Determine the [X, Y] coordinate at the center of the cell enclosing the given text.  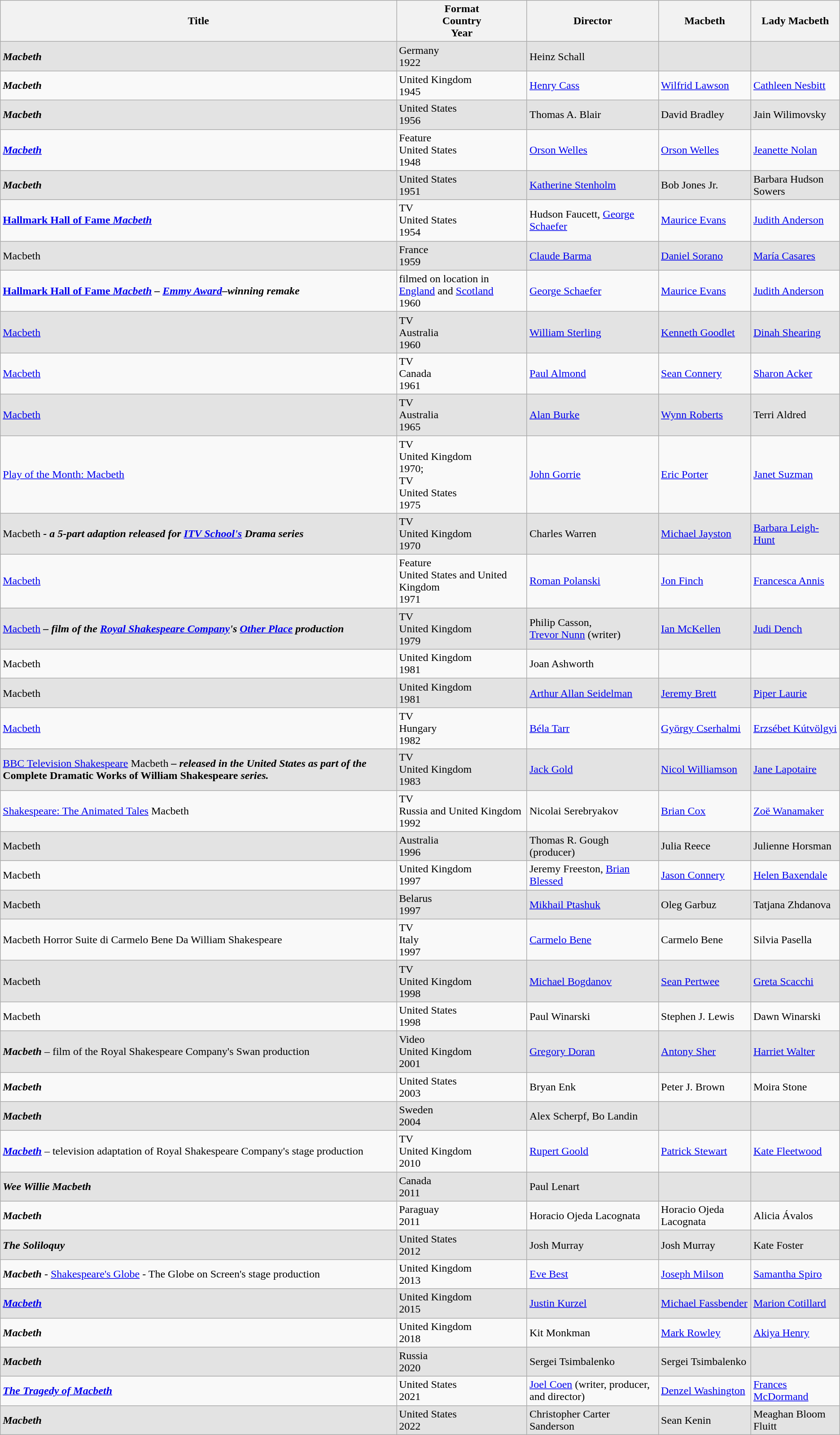
Stephen J. Lewis [705, 1016]
Brian Cox [705, 811]
Judi Dench [795, 629]
Samantha Spiro [795, 1274]
Cathleen Nesbitt [795, 85]
David Bradley [705, 115]
Paul Lenart [592, 1186]
Barbara Leigh-Hunt [795, 534]
Akiya Henry [795, 1333]
Hudson Faucett, George Schaefer [592, 220]
Dinah Shearing [795, 332]
Peter J. Brown [705, 1087]
United States2003 [462, 1087]
Bob Jones Jr. [705, 185]
United States2021 [462, 1391]
BBC Television Shakespeare Macbeth – released in the United States as part of the Complete Dramatic Works of William Shakespeare series. [198, 770]
United Kingdom2018 [462, 1333]
TVUnited Kingdom1970 [462, 534]
Justin Kurzel [592, 1303]
Sharon Acker [795, 373]
Frances McDormand [795, 1391]
Lady Macbeth [795, 21]
Thomas R. Gough (producer) [592, 846]
Nicolai Serebryakov [592, 811]
Alicia Ávalos [795, 1216]
Harriet Walter [795, 1051]
Antony Sher [705, 1051]
VideoUnited Kingdom2001 [462, 1051]
Russia2020 [462, 1361]
György Cserhalmi [705, 728]
Arthur Allan Seidelman [592, 693]
Rupert Goold [592, 1151]
Joan Ashworth [592, 664]
Nicol Williamson [705, 770]
TVAustralia1960 [462, 332]
TVUnited Kingdom1979 [462, 629]
Janet Suzman [795, 474]
Alex Scherpf, Bo Landin [592, 1116]
Patrick Stewart [705, 1151]
Joseph Milson [705, 1274]
Katherine Stenholm [592, 185]
Macbeth Horror Suite di Carmelo Bene Da William Shakespeare [198, 940]
Macbeth – film of the Royal Shakespeare Company's Other Place production [198, 629]
Kate Foster [795, 1245]
Meaghan Bloom Fluitt [795, 1420]
Mikhail Ptashuk [592, 905]
Christopher Carter Sanderson [592, 1420]
Title [198, 21]
Barbara Hudson Sowers [795, 185]
Julienne Horsman [795, 846]
Philip Casson,Trevor Nunn (writer) [592, 629]
Greta Scacchi [795, 981]
Canada2011 [462, 1186]
Claude Barma [592, 256]
John Gorrie [592, 474]
TVUnited Kingdom1970;TVUnited States1975 [462, 474]
Michael Fassbender [705, 1303]
William Sterling [592, 332]
Macbeth – film of the Royal Shakespeare Company's Swan production [198, 1051]
Michael Jayston [705, 534]
TVUnited States1954 [462, 220]
Alan Burke [592, 415]
United States1951 [462, 185]
Sean Kenin [705, 1420]
TVUnited Kingdom1998 [462, 981]
Charles Warren [592, 534]
Daniel Sorano [705, 256]
FormatCountryYear [462, 21]
Béla Tarr [592, 728]
TVUnited Kingdom2010 [462, 1151]
Director [592, 21]
filmed on location in England and Scotland1960 [462, 291]
Denzel Washington [705, 1391]
Jon Finch [705, 582]
Jack Gold [592, 770]
Jane Lapotaire [795, 770]
Julia Reece [705, 846]
FeatureUnited States and United Kingdom1971 [462, 582]
Zoë Wanamaker [795, 811]
Bryan Enk [592, 1087]
Erzsébet Kútvölgyi [795, 728]
Oleg Garbuz [705, 905]
United Kingdom1997 [462, 875]
France1959 [462, 256]
Jeremy Brett [705, 693]
TVCanada1961 [462, 373]
Jain Wilimovsky [795, 115]
United Kingdom2015 [462, 1303]
Sweden2004 [462, 1116]
Shakespeare: The Animated Tales Macbeth [198, 811]
Kit Monkman [592, 1333]
Joel Coen (writer, producer, and director) [592, 1391]
Kenneth Goodlet [705, 332]
Paul Almond [592, 373]
TVRussia and United Kingdom1992 [462, 811]
United States1956 [462, 115]
Dawn Winarski [795, 1016]
Tatjana Zhdanova [795, 905]
Sean Connery [705, 373]
Kate Fleetwood [795, 1151]
Hallmark Hall of Fame Macbeth [198, 220]
María Casares [795, 256]
Jeanette Nolan [795, 150]
Silvia Pasella [795, 940]
Piper Laurie [795, 693]
Heinz Schall [592, 57]
Macbeth - a 5-part adaption released for ITV School's Drama series [198, 534]
Belarus1997 [462, 905]
Sean Pertwee [705, 981]
George Schaefer [592, 291]
Marion Cotillard [795, 1303]
United Kingdom2013 [462, 1274]
Macbeth – television adaptation of Royal Shakespeare Company's stage production [198, 1151]
Roman Polanski [592, 582]
Jason Connery [705, 875]
United Kingdom1945 [462, 85]
United States1998 [462, 1016]
Hallmark Hall of Fame Macbeth – Emmy Award–winning remake [198, 291]
Wee Willie Macbeth [198, 1186]
Jeremy Freeston, Brian Blessed [592, 875]
Moira Stone [795, 1087]
Ian McKellen [705, 629]
Australia1996 [462, 846]
The Tragedy of Macbeth [198, 1391]
TVAustralia1965 [462, 415]
Henry Cass [592, 85]
Paul Winarski [592, 1016]
United States2012 [462, 1245]
Eve Best [592, 1274]
Germany1922 [462, 57]
Wynn Roberts [705, 415]
Mark Rowley [705, 1333]
Play of the Month: Macbeth [198, 474]
Eric Porter [705, 474]
Wilfrid Lawson [705, 85]
FeatureUnited States1948 [462, 150]
United States2022 [462, 1420]
Gregory Doran [592, 1051]
Terri Aldred [795, 415]
Thomas A. Blair [592, 115]
Francesca Annis [795, 582]
Michael Bogdanov [592, 981]
TVHungary1982 [462, 728]
The Soliloquy [198, 1245]
TVItaly1997 [462, 940]
Paraguay2011 [462, 1216]
TVUnited Kingdom1983 [462, 770]
Macbeth - Shakespeare's Globe - The Globe on Screen's stage production [198, 1274]
Helen Baxendale [795, 875]
